For the text-containing cell, return its midpoint in (X, Y) coordinate format. 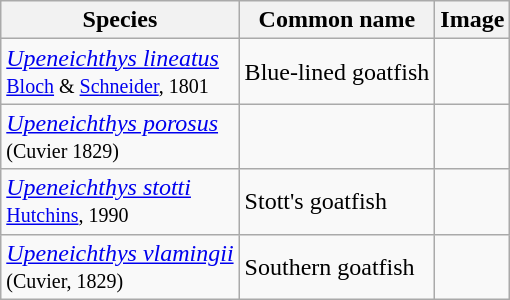
Upeneichthys stottiHutchins, 1990 (120, 202)
Upeneichthys vlamingii(Cuvier, 1829) (120, 266)
Image (472, 20)
Blue-lined goatfish (337, 72)
Species (120, 20)
Stott's goatfish (337, 202)
Upeneichthys porosus(Cuvier 1829) (120, 136)
Common name (337, 20)
Southern goatfish (337, 266)
Upeneichthys lineatusBloch & Schneider, 1801 (120, 72)
